Extract the [X, Y] coordinate from the center of the cell holding the provided text.  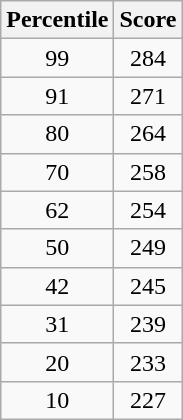
62 [58, 210]
99 [58, 58]
42 [58, 286]
271 [148, 96]
31 [58, 324]
239 [148, 324]
233 [148, 362]
227 [148, 400]
245 [148, 286]
50 [58, 248]
20 [58, 362]
Score [148, 20]
Percentile [58, 20]
264 [148, 134]
284 [148, 58]
254 [148, 210]
70 [58, 172]
91 [58, 96]
249 [148, 248]
80 [58, 134]
258 [148, 172]
10 [58, 400]
